Search for the cell housing the specified text and yield its (X, Y) center coordinate. 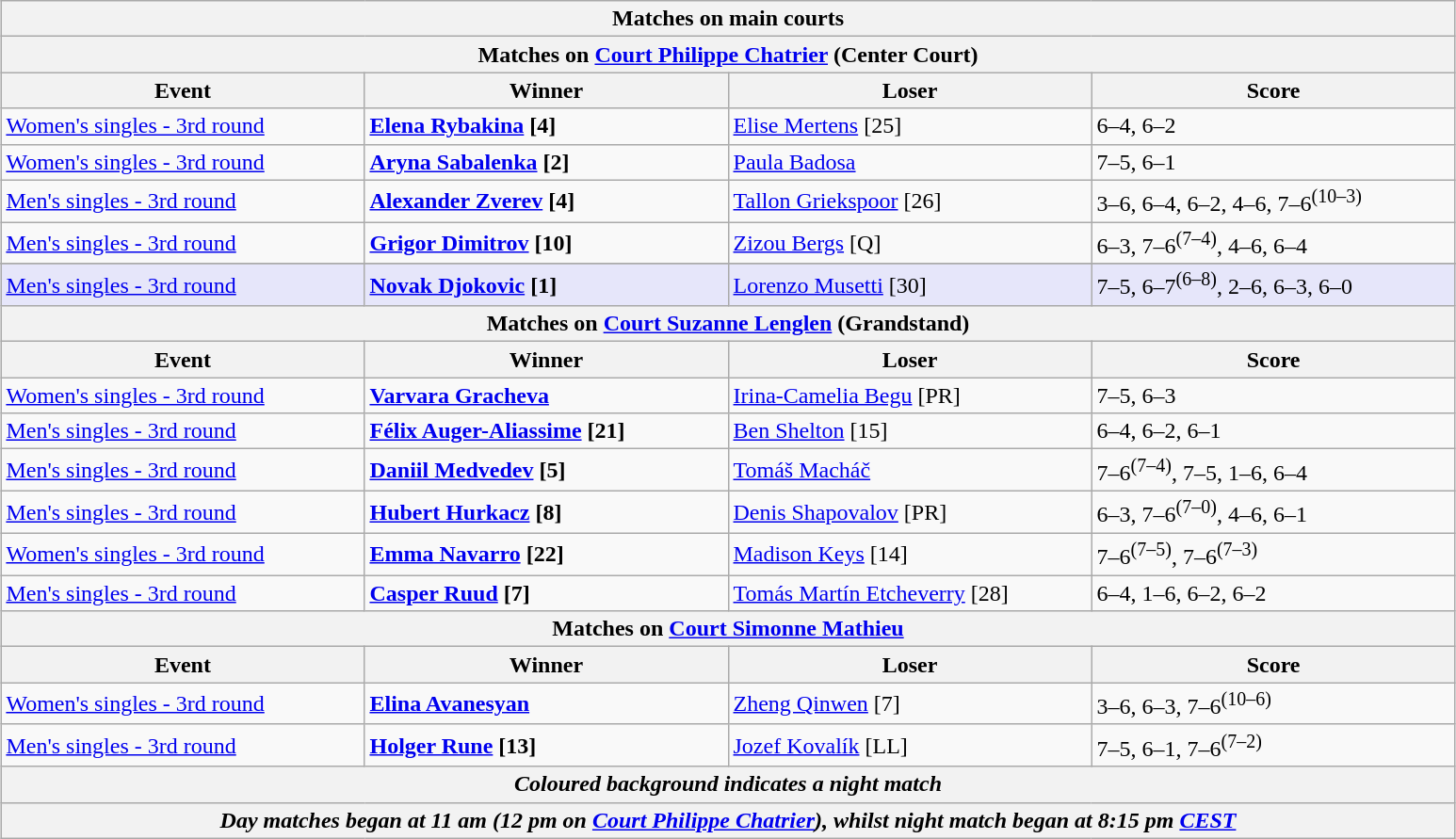
Elina Avanesyan (546, 704)
Varvara Gracheva (546, 395)
Tallon Griekspoor [26] (910, 202)
Matches on Court Simonne Mathieu (728, 629)
Novak Djokovic [1] (546, 284)
Matches on Court Philippe Chatrier (Center Court) (728, 55)
3–6, 6–3, 7–6(10–6) (1273, 704)
6–3, 7–6(7–4), 4–6, 6–4 (1273, 243)
Daniil Medvedev [5] (546, 471)
Zheng Qinwen [7] (910, 704)
Zizou Bergs [Q] (910, 243)
Coloured background indicates a night match (728, 784)
Matches on Court Suzanne Lenglen (Grandstand) (728, 324)
7–5, 6–1 (1273, 162)
7–5, 6–3 (1273, 395)
7–5, 6–1, 7–6(7–2) (1273, 746)
Denis Shapovalov [PR] (910, 512)
Félix Auger-Aliassime [21] (546, 431)
Irina-Camelia Begu [PR] (910, 395)
Elena Rybakina [4] (546, 126)
Day matches began at 11 am (12 pm on Court Philippe Chatrier), whilst night match began at 8:15 pm CEST (728, 820)
Casper Ruud [7] (546, 593)
6–4, 6–2, 6–1 (1273, 431)
Tomáš Macháč (910, 471)
6–4, 6–2 (1273, 126)
Hubert Hurkacz [8] (546, 512)
3–6, 6–4, 6–2, 4–6, 7–6(10–3) (1273, 202)
Paula Badosa (910, 162)
Matches on main courts (728, 19)
6–4, 1–6, 6–2, 6–2 (1273, 593)
Tomás Martín Etcheverry [28] (910, 593)
Elise Mertens [25] (910, 126)
7–6(7–4), 7–5, 1–6, 6–4 (1273, 471)
Madison Keys [14] (910, 554)
Emma Navarro [22] (546, 554)
6–3, 7–6(7–0), 4–6, 6–1 (1273, 512)
Grigor Dimitrov [10] (546, 243)
Jozef Kovalík [LL] (910, 746)
Lorenzo Musetti [30] (910, 284)
Ben Shelton [15] (910, 431)
7–5, 6–7(6–8), 2–6, 6–3, 6–0 (1273, 284)
Holger Rune [13] (546, 746)
7–6(7–5), 7–6(7–3) (1273, 554)
Alexander Zverev [4] (546, 202)
Aryna Sabalenka [2] (546, 162)
